Scan for the cell matching the given text and deliver its [x, y] coordinate at center. 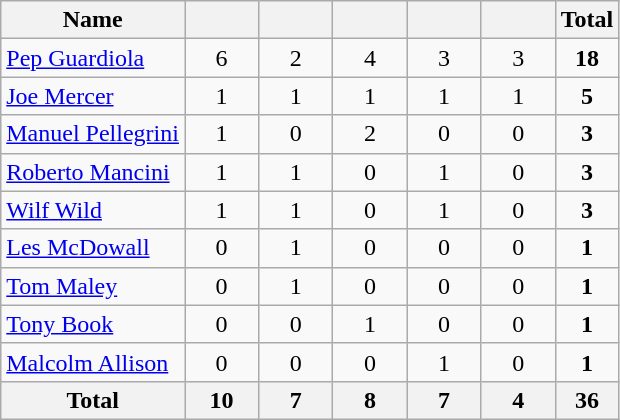
36 [587, 400]
18 [587, 58]
8 [370, 400]
Wilf Wild [93, 210]
Joe Mercer [93, 96]
Name [93, 20]
Les McDowall [93, 248]
Roberto Mancini [93, 172]
Pep Guardiola [93, 58]
10 [221, 400]
Tom Maley [93, 286]
Manuel Pellegrini [93, 134]
Tony Book [93, 324]
6 [221, 58]
Malcolm Allison [93, 362]
5 [587, 96]
